Determine the (X, Y) coordinate at the center of the cell enclosing the given text.  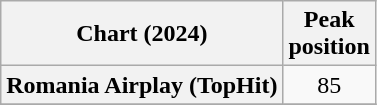
Chart (2024) (142, 34)
Romania Airplay (TopHit) (142, 85)
Peakposition (329, 34)
85 (329, 85)
